Search for the cell housing the specified text and yield its (x, y) center coordinate. 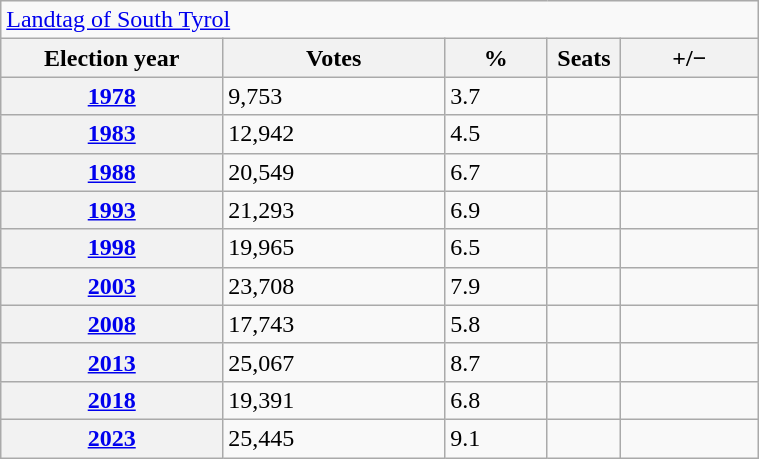
6.5 (496, 248)
2003 (112, 286)
5.8 (496, 324)
+/− (690, 58)
25,067 (334, 362)
9.1 (496, 438)
2023 (112, 438)
8.7 (496, 362)
3.7 (496, 96)
7.9 (496, 286)
19,391 (334, 400)
17,743 (334, 324)
2008 (112, 324)
Votes (334, 58)
Election year (112, 58)
1978 (112, 96)
6.9 (496, 210)
25,445 (334, 438)
4.5 (496, 134)
19,965 (334, 248)
20,549 (334, 172)
1983 (112, 134)
1998 (112, 248)
21,293 (334, 210)
1988 (112, 172)
6.7 (496, 172)
9,753 (334, 96)
Seats (584, 58)
2018 (112, 400)
2013 (112, 362)
% (496, 58)
12,942 (334, 134)
6.8 (496, 400)
Landtag of South Tyrol (380, 20)
1993 (112, 210)
23,708 (334, 286)
